Identify which cell holds the provided text, then report its (X, Y) central coordinate. 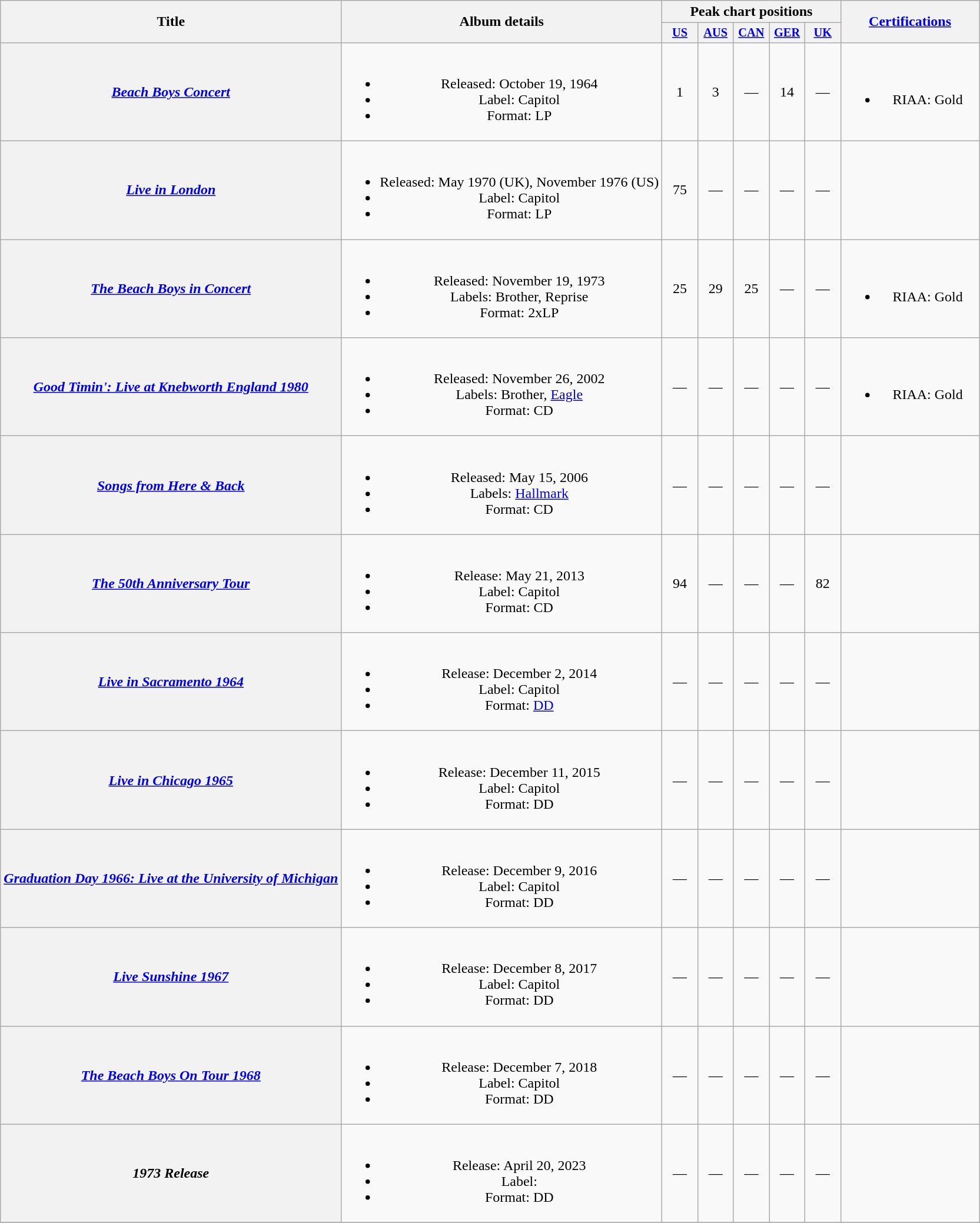
Released: May 15, 2006Labels: HallmarkFormat: CD (501, 485)
Beach Boys Concert (171, 92)
The Beach Boys in Concert (171, 288)
82 (823, 584)
Songs from Here & Back (171, 485)
Released: October 19, 1964Label: CapitolFormat: LP (501, 92)
Peak chart positions (751, 12)
Good Timin': Live at Knebworth England 1980 (171, 387)
Release: December 9, 2016Label: CapitolFormat: DD (501, 878)
75 (680, 191)
Graduation Day 1966: Live at the University of Michigan (171, 878)
Released: May 1970 (UK), November 1976 (US)Label: CapitolFormat: LP (501, 191)
Live in Sacramento 1964 (171, 682)
Live in London (171, 191)
Released: November 19, 1973Labels: Brother, RepriseFormat: 2xLP (501, 288)
UK (823, 33)
GER (788, 33)
Album details (501, 22)
Release: December 8, 2017Label: CapitolFormat: DD (501, 977)
Release: December 11, 2015Label: CapitolFormat: DD (501, 780)
Release: December 2, 2014Label: CapitolFormat: DD (501, 682)
14 (788, 92)
The Beach Boys On Tour 1968 (171, 1075)
US (680, 33)
29 (716, 288)
1 (680, 92)
3 (716, 92)
AUS (716, 33)
Live Sunshine 1967 (171, 977)
CAN (751, 33)
Release: April 20, 2023Label:Format: DD (501, 1174)
94 (680, 584)
Live in Chicago 1965 (171, 780)
Title (171, 22)
Certifications (910, 22)
Release: December 7, 2018Label: CapitolFormat: DD (501, 1075)
Released: November 26, 2002Labels: Brother, EagleFormat: CD (501, 387)
Release: May 21, 2013Label: CapitolFormat: CD (501, 584)
The 50th Anniversary Tour (171, 584)
1973 Release (171, 1174)
